Search for the cell housing the specified text and yield its [x, y] center coordinate. 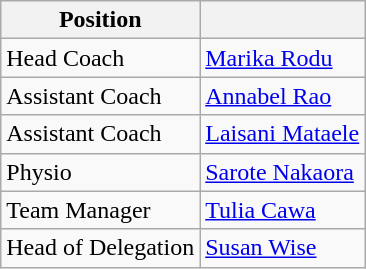
Marika Rodu [282, 58]
Tulia Cawa [282, 210]
Susan Wise [282, 248]
Head of Delegation [100, 248]
Position [100, 20]
Laisani Mataele [282, 134]
Sarote Nakaora [282, 172]
Annabel Rao [282, 96]
Physio [100, 172]
Team Manager [100, 210]
Head Coach [100, 58]
